Scan for the cell matching the given text and deliver its (X, Y) coordinate at center. 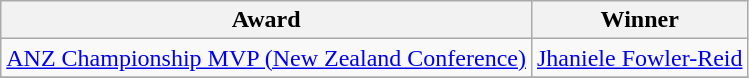
Winner (640, 20)
Jhaniele Fowler-Reid (640, 58)
ANZ Championship MVP (New Zealand Conference) (266, 58)
Award (266, 20)
